Pinpoint the cell where the given text exists, returning its (x, y) midpoint coordinate. 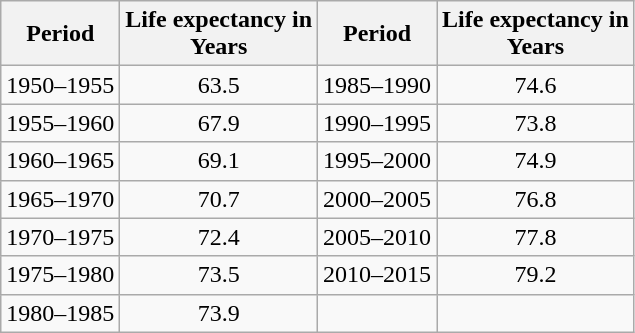
1990–1995 (378, 123)
79.2 (536, 275)
69.1 (219, 161)
70.7 (219, 199)
1960–1965 (60, 161)
2010–2015 (378, 275)
2000–2005 (378, 199)
1975–1980 (60, 275)
1970–1975 (60, 237)
76.8 (536, 199)
1965–1970 (60, 199)
74.6 (536, 85)
72.4 (219, 237)
63.5 (219, 85)
1955–1960 (60, 123)
1980–1985 (60, 313)
73.9 (219, 313)
77.8 (536, 237)
73.8 (536, 123)
1995–2000 (378, 161)
67.9 (219, 123)
1985–1990 (378, 85)
1950–1955 (60, 85)
73.5 (219, 275)
74.9 (536, 161)
2005–2010 (378, 237)
